For the text-containing cell, return its midpoint in (X, Y) coordinate format. 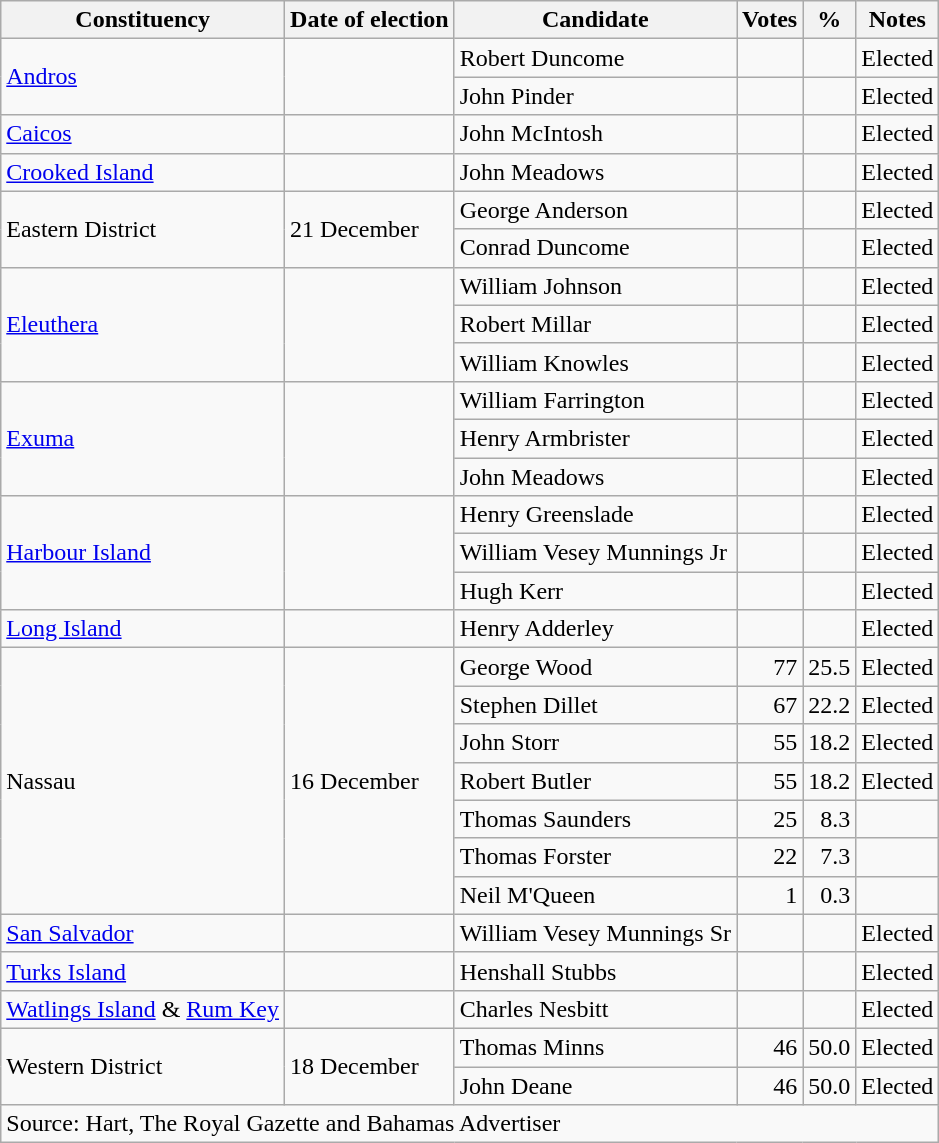
Nassau (143, 781)
John McIntosh (595, 134)
7.3 (830, 857)
William Vesey Munnings Sr (595, 933)
Eastern District (143, 229)
Harbour Island (143, 553)
John Storr (595, 743)
Thomas Minns (595, 1047)
21 December (370, 229)
Candidate (595, 20)
22 (770, 857)
Neil M'Queen (595, 895)
Charles Nesbitt (595, 1009)
1 (770, 895)
Robert Millar (595, 324)
Votes (770, 20)
77 (770, 667)
22.2 (830, 705)
Thomas Forster (595, 857)
Thomas Saunders (595, 819)
William Vesey Munnings Jr (595, 553)
Eleuthera (143, 324)
Henshall Stubbs (595, 971)
Turks Island (143, 971)
Source: Hart, The Royal Gazette and Bahamas Advertiser (470, 1124)
San Salvador (143, 933)
Notes (898, 20)
Conrad Duncome (595, 248)
Watlings Island & Rum Key (143, 1009)
William Farrington (595, 400)
18 December (370, 1066)
John Deane (595, 1085)
George Anderson (595, 210)
Robert Butler (595, 781)
Andros (143, 77)
Henry Greenslade (595, 515)
% (830, 20)
25.5 (830, 667)
Long Island (143, 629)
Exuma (143, 438)
Date of election (370, 20)
Western District (143, 1066)
8.3 (830, 819)
Henry Armbrister (595, 438)
16 December (370, 781)
Crooked Island (143, 172)
William Johnson (595, 286)
0.3 (830, 895)
Constituency (143, 20)
John Pinder (595, 96)
25 (770, 819)
Caicos (143, 134)
67 (770, 705)
Hugh Kerr (595, 591)
Robert Duncome (595, 58)
George Wood (595, 667)
William Knowles (595, 362)
Henry Adderley (595, 629)
Stephen Dillet (595, 705)
